Search for the cell housing the specified text and yield its (x, y) center coordinate. 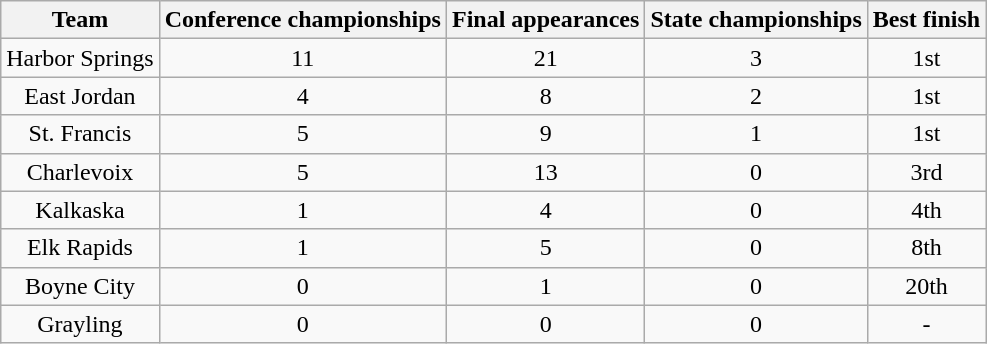
East Jordan (80, 96)
4th (926, 210)
St. Francis (80, 134)
Harbor Springs (80, 58)
Elk Rapids (80, 248)
Best finish (926, 20)
13 (545, 172)
Conference championships (302, 20)
21 (545, 58)
Team (80, 20)
Final appearances (545, 20)
State championships (756, 20)
11 (302, 58)
3 (756, 58)
9 (545, 134)
Boyne City (80, 286)
Kalkaska (80, 210)
8 (545, 96)
- (926, 324)
Charlevoix (80, 172)
Grayling (80, 324)
20th (926, 286)
8th (926, 248)
2 (756, 96)
3rd (926, 172)
